Pinpoint the cell where the given text exists, returning its (x, y) midpoint coordinate. 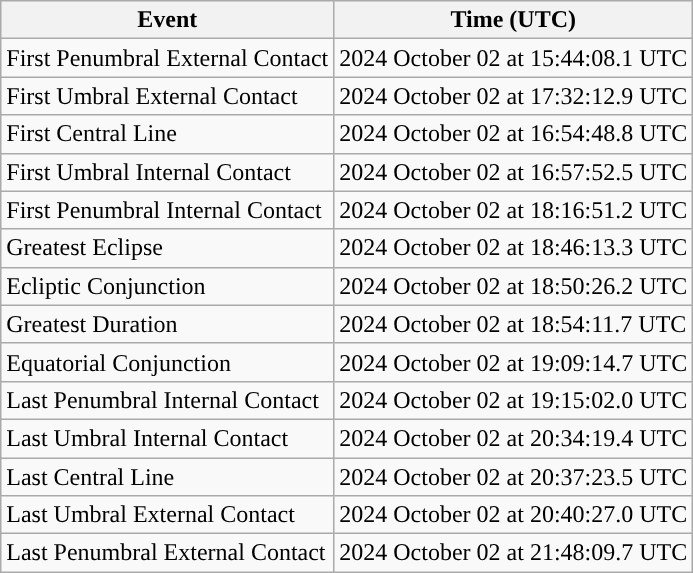
Greatest Eclipse (168, 248)
Last Umbral External Contact (168, 515)
Equatorial Conjunction (168, 362)
2024 October 02 at 19:09:14.7 UTC (514, 362)
2024 October 02 at 16:57:52.5 UTC (514, 172)
First Central Line (168, 134)
Last Umbral Internal Contact (168, 438)
2024 October 02 at 18:50:26.2 UTC (514, 286)
2024 October 02 at 16:54:48.8 UTC (514, 134)
Ecliptic Conjunction (168, 286)
Last Central Line (168, 477)
First Penumbral External Contact (168, 58)
First Umbral Internal Contact (168, 172)
Greatest Duration (168, 324)
2024 October 02 at 17:32:12.9 UTC (514, 96)
Last Penumbral Internal Contact (168, 400)
2024 October 02 at 18:46:13.3 UTC (514, 248)
Last Penumbral External Contact (168, 553)
2024 October 02 at 20:40:27.0 UTC (514, 515)
2024 October 02 at 19:15:02.0 UTC (514, 400)
2024 October 02 at 20:34:19.4 UTC (514, 438)
2024 October 02 at 18:54:11.7 UTC (514, 324)
2024 October 02 at 20:37:23.5 UTC (514, 477)
2024 October 02 at 21:48:09.7 UTC (514, 553)
First Umbral External Contact (168, 96)
Event (168, 20)
2024 October 02 at 18:16:51.2 UTC (514, 210)
Time (UTC) (514, 20)
First Penumbral Internal Contact (168, 210)
2024 October 02 at 15:44:08.1 UTC (514, 58)
